Output the (X, Y) coordinate of the center of the cell containing the given text.  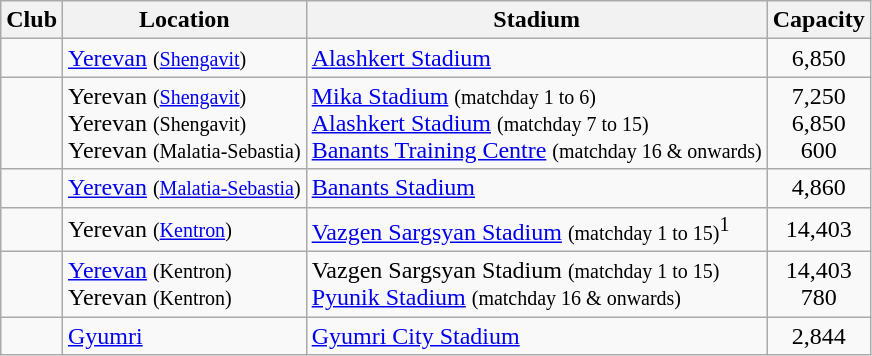
Yerevan (Kentron) Yerevan (Kentron) (185, 284)
Vazgen Sargsyan Stadium (matchday 1 to 15) Pyunik Stadium (matchday 16 & onwards) (536, 284)
4,860 (818, 188)
Yerevan (Shengavit) (185, 58)
Mika Stadium (matchday 1 to 6)Alashkert Stadium (matchday 7 to 15) Banants Training Centre (matchday 16 & onwards) (536, 123)
14,403 (818, 230)
Capacity (818, 20)
Alashkert Stadium (536, 58)
14,403 780 (818, 284)
Gyumri City Stadium (536, 336)
Banants Stadium (536, 188)
Yerevan (Malatia-Sebastia) (185, 188)
Gyumri (185, 336)
Yerevan (Kentron) (185, 230)
Stadium (536, 20)
Location (185, 20)
6,850 (818, 58)
2,844 (818, 336)
7,2506,850600 (818, 123)
Yerevan (Shengavit)Yerevan (Shengavit)Yerevan (Malatia-Sebastia) (185, 123)
Club (32, 20)
Vazgen Sargsyan Stadium (matchday 1 to 15)1 (536, 230)
